Return [X, Y] of the center of cell containing provided text 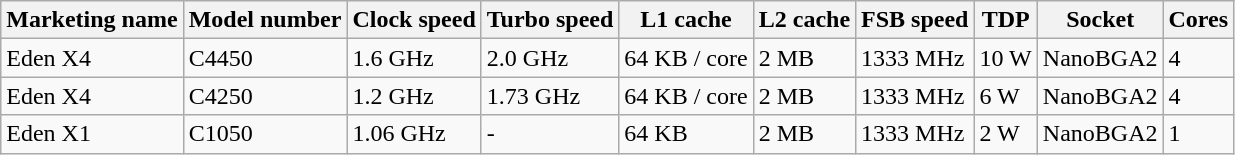
L2 cache [804, 20]
Marketing name [92, 20]
- [550, 134]
1 [1198, 134]
1.06 GHz [414, 134]
TDP [1006, 20]
C1050 [265, 134]
Turbo speed [550, 20]
2.0 GHz [550, 58]
C4250 [265, 96]
Model number [265, 20]
Eden X1 [92, 134]
2 W [1006, 134]
1.73 GHz [550, 96]
Socket [1100, 20]
1.6 GHz [414, 58]
Clock speed [414, 20]
C4450 [265, 58]
1.2 GHz [414, 96]
Cores [1198, 20]
6 W [1006, 96]
FSB speed [915, 20]
64 KB [686, 134]
10 W [1006, 58]
L1 cache [686, 20]
